From the cell containing the given text, extract its center point as [x, y] coordinate. 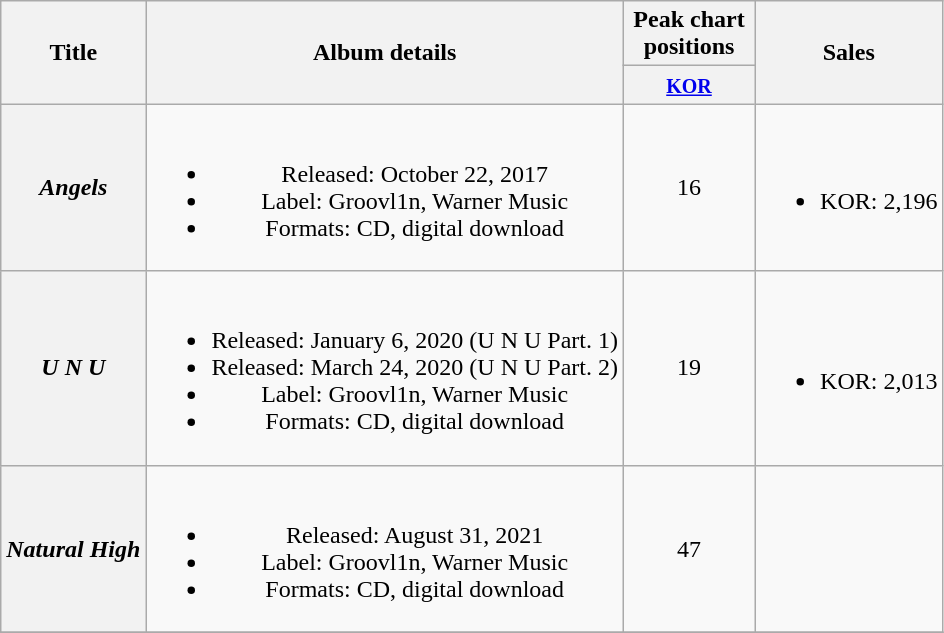
Album details [385, 52]
Title [74, 52]
Angels [74, 188]
Released: January 6, 2020 (U N U Part. 1)Released: March 24, 2020 (U N U Part. 2)Label: Groovl1n, Warner MusicFormats: CD, digital download [385, 368]
Released: October 22, 2017Label: Groovl1n, Warner MusicFormats: CD, digital download [385, 188]
KOR: 2,196 [849, 188]
Natural High [74, 548]
KOR: 2,013 [849, 368]
Peak chart positions [688, 34]
16 [688, 188]
Sales [849, 52]
U N U [74, 368]
19 [688, 368]
Released: August 31, 2021Label: Groovl1n, Warner MusicFormats: CD, digital download [385, 548]
KOR [688, 85]
47 [688, 548]
